From the cell containing the given text, extract its center point as (X, Y) coordinate. 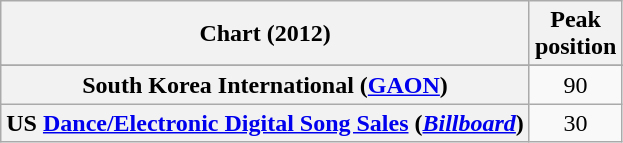
30 (575, 123)
90 (575, 85)
US Dance/Electronic Digital Song Sales (Billboard) (266, 123)
South Korea International (GAON) (266, 85)
Chart (2012) (266, 34)
Peakposition (575, 34)
